Output the [X, Y] coordinate of the center of the cell containing the given text.  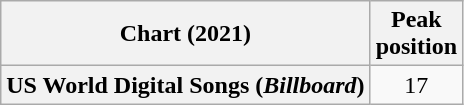
17 [416, 85]
US World Digital Songs (Billboard) [186, 85]
Chart (2021) [186, 34]
Peakposition [416, 34]
